Extract the (x, y) coordinate from the center of the cell holding the provided text.  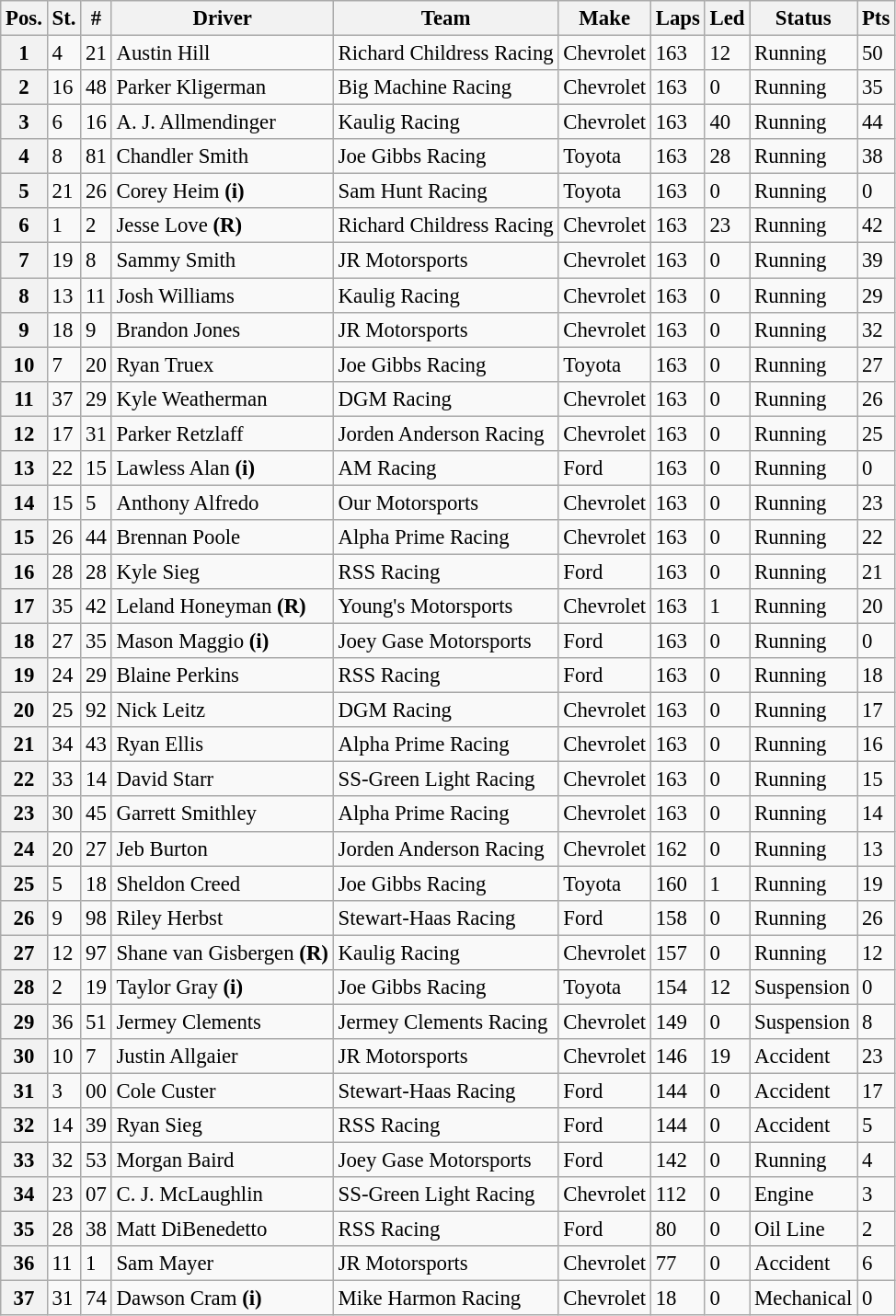
Jesse Love (R) (223, 225)
Cole Custer (223, 1091)
Team (445, 18)
98 (96, 918)
Kyle Weatherman (223, 398)
77 (677, 1264)
Garrett Smithley (223, 814)
43 (96, 745)
Oil Line (804, 1229)
Blaine Perkins (223, 675)
07 (96, 1195)
Morgan Baird (223, 1160)
Laps (677, 18)
Ryan Ellis (223, 745)
162 (677, 848)
40 (727, 122)
Engine (804, 1195)
48 (96, 87)
Lawless Alan (i) (223, 468)
146 (677, 1056)
Parker Kligerman (223, 87)
00 (96, 1091)
Brennan Poole (223, 537)
112 (677, 1195)
Big Machine Racing (445, 87)
Mechanical (804, 1299)
154 (677, 987)
Taylor Gray (i) (223, 987)
160 (677, 883)
Sam Mayer (223, 1264)
Shane van Gisbergen (R) (223, 952)
92 (96, 710)
# (96, 18)
50 (876, 53)
53 (96, 1160)
Austin Hill (223, 53)
Leland Honeyman (R) (223, 606)
81 (96, 156)
74 (96, 1299)
Kyle Sieg (223, 571)
45 (96, 814)
142 (677, 1160)
Corey Heim (i) (223, 191)
Parker Retzlaff (223, 433)
Driver (223, 18)
Sam Hunt Racing (445, 191)
80 (677, 1229)
51 (96, 1022)
Mason Maggio (i) (223, 641)
C. J. McLaughlin (223, 1195)
Our Motorsports (445, 502)
Justin Allgaier (223, 1056)
Jeb Burton (223, 848)
158 (677, 918)
149 (677, 1022)
Jermey Clements Racing (445, 1022)
Jermey Clements (223, 1022)
Anthony Alfredo (223, 502)
A. J. Allmendinger (223, 122)
David Starr (223, 779)
Pos. (24, 18)
Sammy Smith (223, 260)
AM Racing (445, 468)
Dawson Cram (i) (223, 1299)
Led (727, 18)
Ryan Truex (223, 364)
Young's Motorsports (445, 606)
157 (677, 952)
Brandon Jones (223, 329)
Make (604, 18)
Sheldon Creed (223, 883)
Riley Herbst (223, 918)
Pts (876, 18)
Nick Leitz (223, 710)
Chandler Smith (223, 156)
Ryan Sieg (223, 1126)
97 (96, 952)
Josh Williams (223, 295)
Matt DiBenedetto (223, 1229)
St. (64, 18)
Mike Harmon Racing (445, 1299)
Status (804, 18)
